Capture the cell that displays the provided text and extract its [X, Y] central coordinate. 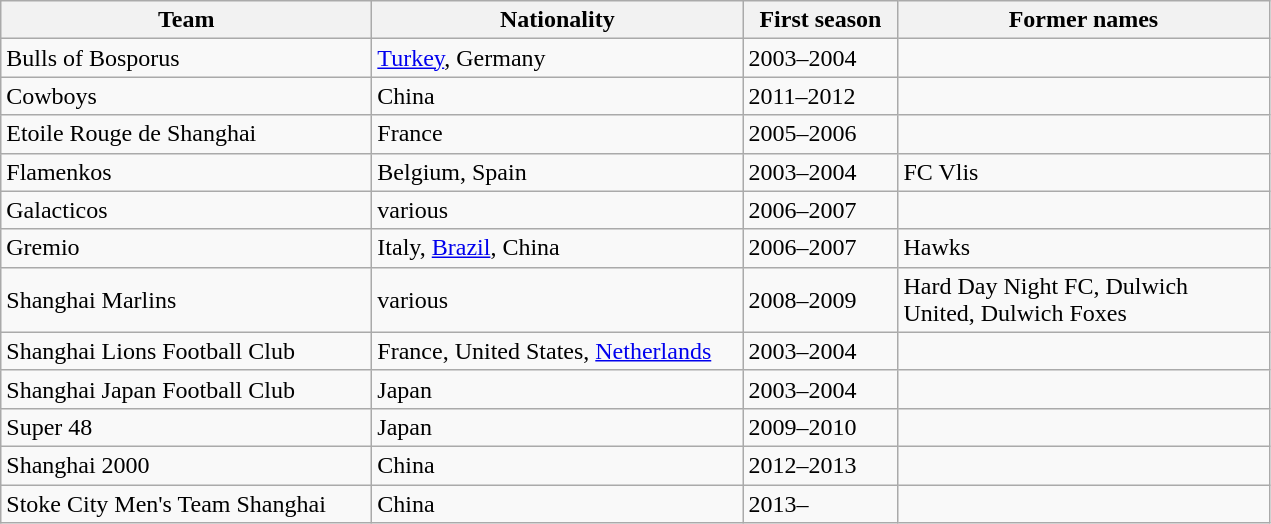
France, United States, Netherlands [558, 351]
Shanghai Marlins [186, 300]
Hawks [1084, 248]
Hard Day Night FC, Dulwich United, Dulwich Foxes [1084, 300]
FC Vlis [1084, 172]
Bulls of Bosporus [186, 58]
Cowboys [186, 96]
First season [820, 20]
Italy, Brazil, China [558, 248]
2008–2009 [820, 300]
Super 48 [186, 427]
2012–2013 [820, 465]
2009–2010 [820, 427]
Stoke City Men's Team Shanghai [186, 503]
2005–2006 [820, 134]
France [558, 134]
Nationality [558, 20]
Former names [1084, 20]
Shanghai Lions Football Club [186, 351]
2011–2012 [820, 96]
2013– [820, 503]
Gremio [186, 248]
Flamenkos [186, 172]
Shanghai Japan Football Club [186, 389]
Etoile Rouge de Shanghai [186, 134]
Belgium, Spain [558, 172]
Shanghai 2000 [186, 465]
Team [186, 20]
Galacticos [186, 210]
Turkey, Germany [558, 58]
